Extract the [X, Y] coordinate from the center of the cell holding the provided text.  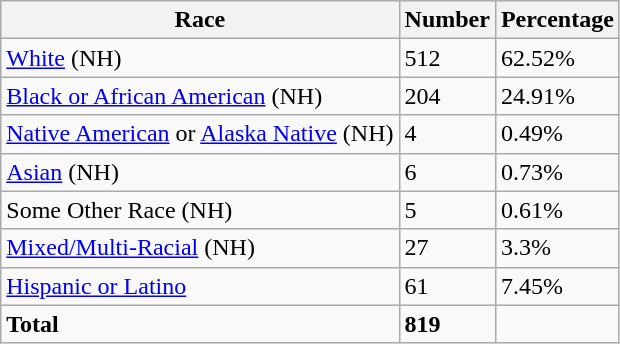
4 [447, 134]
3.3% [557, 248]
7.45% [557, 286]
512 [447, 58]
5 [447, 210]
61 [447, 286]
Native American or Alaska Native (NH) [200, 134]
6 [447, 172]
Mixed/Multi-Racial (NH) [200, 248]
62.52% [557, 58]
0.49% [557, 134]
Race [200, 20]
Percentage [557, 20]
Number [447, 20]
Some Other Race (NH) [200, 210]
819 [447, 324]
27 [447, 248]
White (NH) [200, 58]
0.73% [557, 172]
Hispanic or Latino [200, 286]
Asian (NH) [200, 172]
0.61% [557, 210]
204 [447, 96]
Total [200, 324]
24.91% [557, 96]
Black or African American (NH) [200, 96]
